Detect which cell encompasses the target text, then output its [x, y] center coordinate. 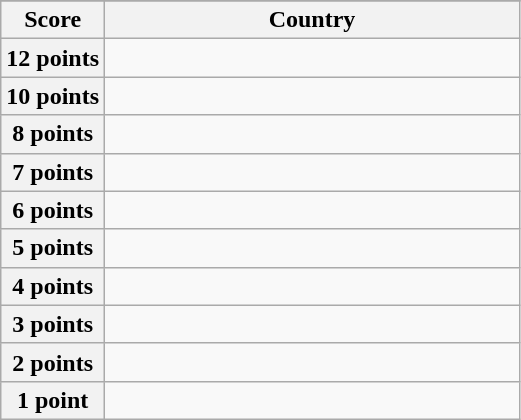
Score [53, 20]
5 points [53, 248]
3 points [53, 324]
7 points [53, 172]
8 points [53, 134]
2 points [53, 362]
4 points [53, 286]
6 points [53, 210]
10 points [53, 96]
Country [312, 20]
12 points [53, 58]
1 point [53, 400]
